Provide the [X, Y] coordinate of the cell's center where the given text is located.  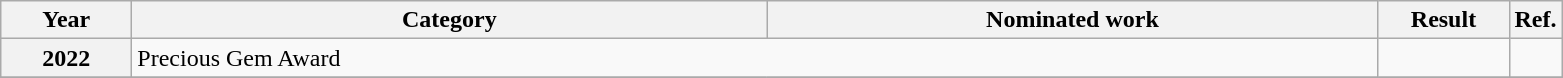
Category [450, 20]
Precious Gem Award [755, 58]
Year [66, 20]
Ref. [1536, 20]
2022 [66, 58]
Result [1444, 20]
Nominated work [1072, 20]
